Extract the [X, Y] coordinate from the center of the cell holding the provided text.  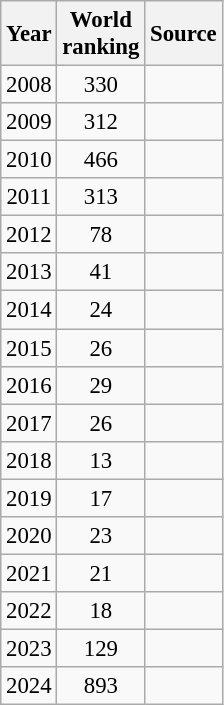
29 [101, 385]
2020 [29, 536]
312 [101, 122]
2014 [29, 310]
2010 [29, 160]
2008 [29, 85]
2015 [29, 348]
78 [101, 235]
21 [101, 573]
24 [101, 310]
2011 [29, 197]
23 [101, 536]
13 [101, 460]
2019 [29, 498]
2009 [29, 122]
129 [101, 648]
17 [101, 498]
2022 [29, 611]
893 [101, 686]
Year [29, 34]
41 [101, 273]
Source [184, 34]
2016 [29, 385]
2024 [29, 686]
330 [101, 85]
Worldranking [101, 34]
313 [101, 197]
2018 [29, 460]
2021 [29, 573]
2023 [29, 648]
18 [101, 611]
2017 [29, 423]
2013 [29, 273]
466 [101, 160]
2012 [29, 235]
